Capture the cell that displays the provided text and extract its (X, Y) central coordinate. 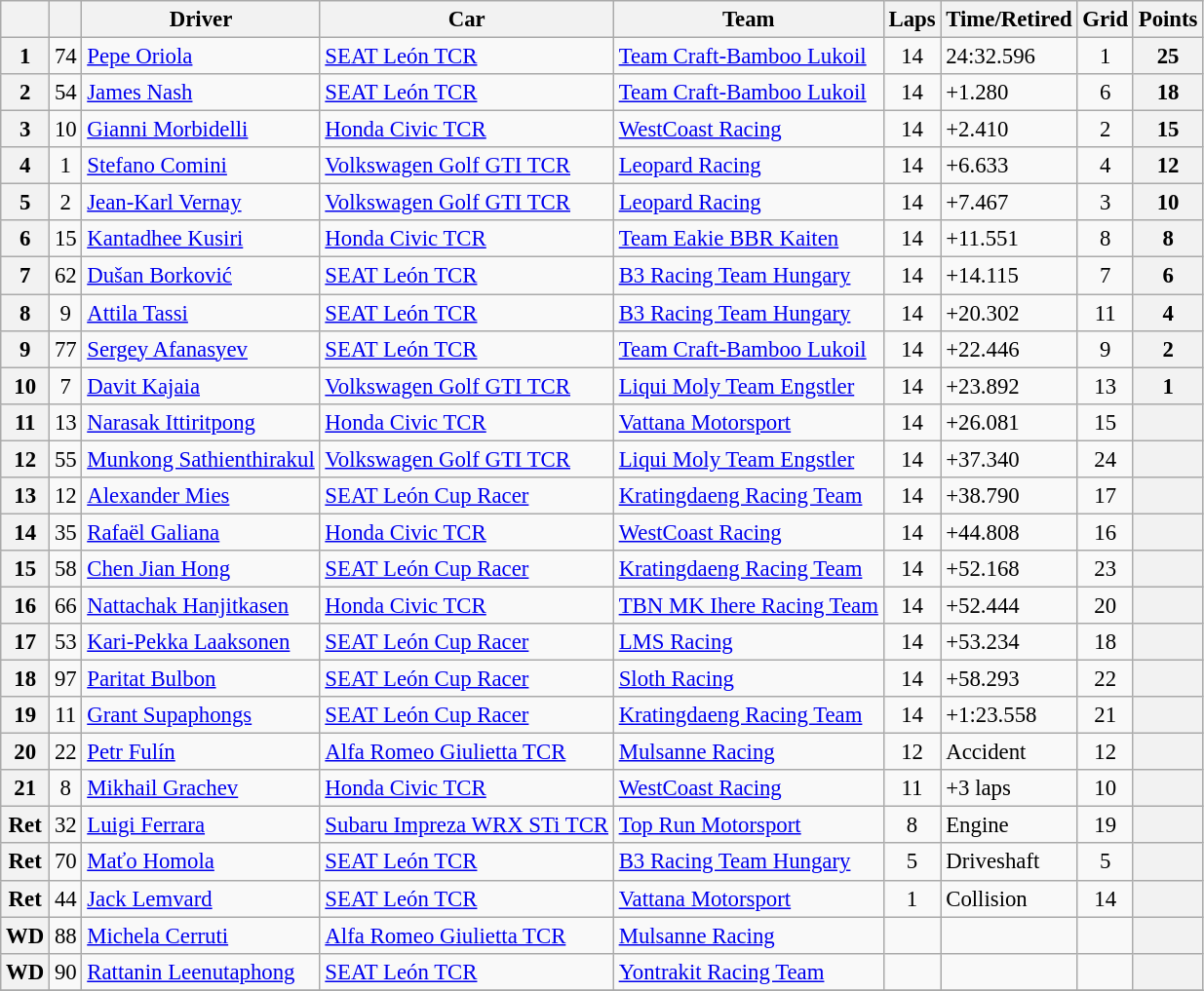
Pepe Oriola (201, 57)
Attila Tassi (201, 313)
+23.892 (1009, 386)
Laps (913, 19)
+37.340 (1009, 459)
Team Eakie BBR Kaiten (749, 239)
Alexander Mies (201, 496)
Jean-Karl Vernay (201, 203)
+7.467 (1009, 203)
Team (749, 19)
74 (66, 57)
James Nash (201, 93)
53 (66, 642)
+26.081 (1009, 422)
54 (66, 93)
+52.444 (1009, 605)
Sloth Racing (749, 679)
Michela Cerruti (201, 935)
66 (66, 605)
62 (66, 276)
Rattanin Leenutaphong (201, 972)
+52.168 (1009, 569)
Kari-Pekka Laaksonen (201, 642)
+11.551 (1009, 239)
Yontrakit Racing Team (749, 972)
55 (66, 459)
Petr Fulín (201, 752)
32 (66, 825)
Gianni Morbidelli (201, 130)
Munkong Sathienthirakul (201, 459)
+3 laps (1009, 788)
+2.410 (1009, 130)
Top Run Motorsport (749, 825)
+1:23.558 (1009, 715)
88 (66, 935)
Chen Jian Hong (201, 569)
77 (66, 349)
+14.115 (1009, 276)
Stefano Comini (201, 166)
Engine (1009, 825)
25 (1168, 57)
Mikhail Grachev (201, 788)
Luigi Ferrara (201, 825)
+44.808 (1009, 532)
Driver (201, 19)
97 (66, 679)
58 (66, 569)
44 (66, 898)
+38.790 (1009, 496)
Maťo Homola (201, 862)
Subaru Impreza WRX STi TCR (466, 825)
Points (1168, 19)
Driveshaft (1009, 862)
Narasak Ittiritpong (201, 422)
+1.280 (1009, 93)
Jack Lemvard (201, 898)
LMS Racing (749, 642)
+53.234 (1009, 642)
23 (1106, 569)
+58.293 (1009, 679)
24 (1106, 459)
Rafaël Galiana (201, 532)
+20.302 (1009, 313)
Time/Retired (1009, 19)
Grid (1106, 19)
Nattachak Hanjitkasen (201, 605)
Sergey Afanasyev (201, 349)
Dušan Borković (201, 276)
35 (66, 532)
24:32.596 (1009, 57)
Davit Kajaia (201, 386)
Paritat Bulbon (201, 679)
70 (66, 862)
Accident (1009, 752)
Collision (1009, 898)
TBN MK Ihere Racing Team (749, 605)
+6.633 (1009, 166)
Grant Supaphongs (201, 715)
Kantadhee Kusiri (201, 239)
+22.446 (1009, 349)
Car (466, 19)
90 (66, 972)
